Pinpoint the cell where the given text exists, returning its (X, Y) midpoint coordinate. 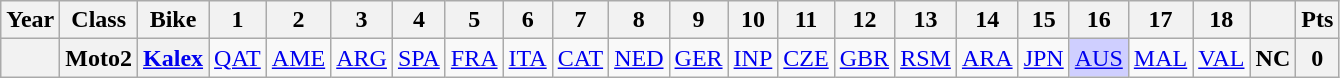
JPN (1044, 58)
NED (639, 58)
ARG (362, 58)
15 (1044, 20)
4 (418, 20)
NC (1273, 58)
Year (30, 20)
GER (698, 58)
1 (238, 20)
CAT (580, 58)
Moto2 (99, 58)
16 (1098, 20)
MAL (1160, 58)
9 (698, 20)
0 (1318, 58)
Kalex (174, 58)
3 (362, 20)
SPA (418, 58)
Bike (174, 20)
8 (639, 20)
CZE (806, 58)
INP (753, 58)
18 (1222, 20)
17 (1160, 20)
VAL (1222, 58)
11 (806, 20)
AUS (1098, 58)
2 (298, 20)
7 (580, 20)
5 (474, 20)
14 (987, 20)
RSM (926, 58)
6 (528, 20)
FRA (474, 58)
ITA (528, 58)
QAT (238, 58)
Class (99, 20)
13 (926, 20)
10 (753, 20)
Pts (1318, 20)
ARA (987, 58)
GBR (864, 58)
AME (298, 58)
12 (864, 20)
